Detect which cell encompasses the target text, then output its (X, Y) center coordinate. 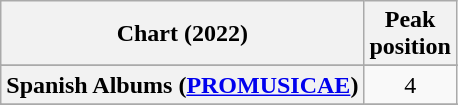
4 (410, 85)
Peakposition (410, 34)
Spanish Albums (PROMUSICAE) (182, 85)
Chart (2022) (182, 34)
